From the cell containing the given text, extract its center point as (x, y) coordinate. 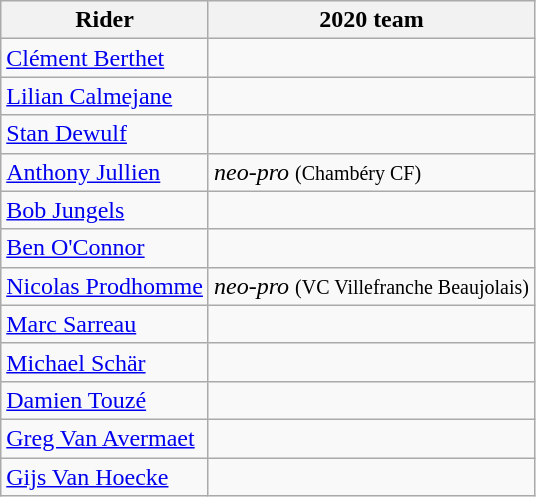
Damien Touzé (105, 400)
neo-pro (VC Villefranche Beaujolais) (371, 286)
Clément Berthet (105, 58)
Rider (105, 20)
Bob Jungels (105, 210)
Nicolas Prodhomme (105, 286)
Michael Schär (105, 362)
neo-pro (Chambéry CF) (371, 172)
Greg Van Avermaet (105, 438)
Anthony Jullien (105, 172)
Stan Dewulf (105, 134)
2020 team (371, 20)
Ben O'Connor (105, 248)
Marc Sarreau (105, 324)
Gijs Van Hoecke (105, 477)
Lilian Calmejane (105, 96)
